Determine the [x, y] coordinate at the center of the cell enclosing the given text.  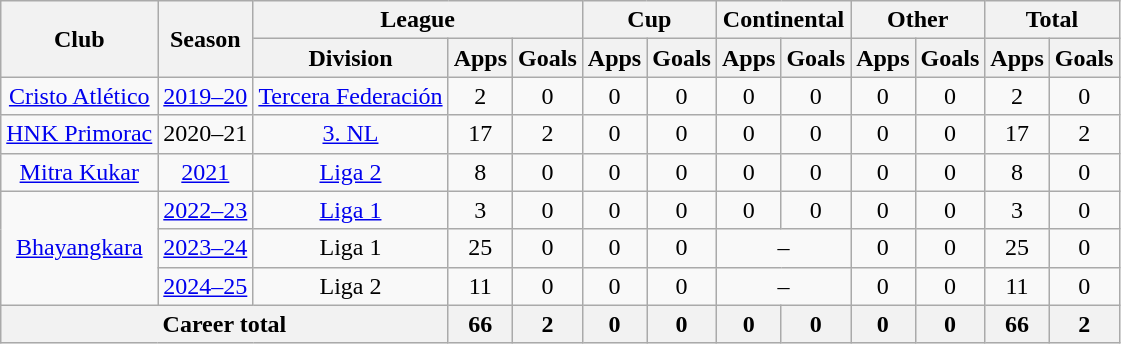
2023–24 [206, 248]
Club [80, 39]
Continental [783, 20]
Division [350, 58]
League [418, 20]
Season [206, 39]
Mitra Kukar [80, 172]
Total [1052, 20]
3. NL [350, 134]
2024–25 [206, 286]
2021 [206, 172]
2022–23 [206, 210]
Other [918, 20]
Career total [224, 324]
HNK Primorac [80, 134]
Bhayangkara [80, 248]
Cup [649, 20]
Cristo Atlético [80, 96]
2020–21 [206, 134]
2019–20 [206, 96]
Tercera Federación [350, 96]
